Locate the cell with the specified text and output its [x, y] center coordinate. 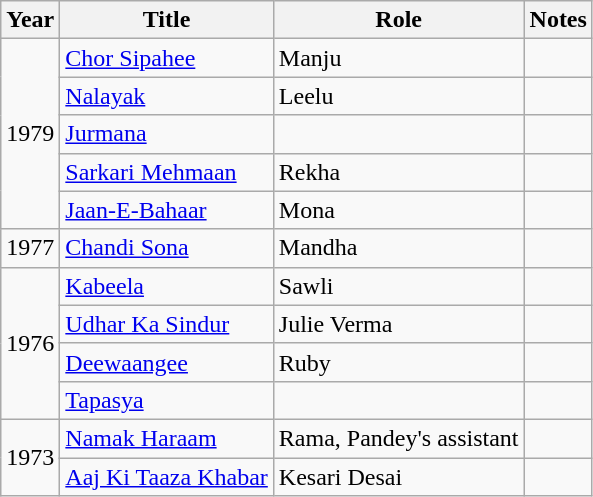
Year [30, 20]
1973 [30, 457]
Title [167, 20]
Sarkari Mehmaan [167, 172]
1979 [30, 134]
Kesari Desai [398, 477]
Leelu [398, 96]
Kabeela [167, 286]
Sawli [398, 286]
Rekha [398, 172]
Udhar Ka Sindur [167, 324]
Tapasya [167, 400]
Chandi Sona [167, 248]
Mona [398, 210]
Deewaangee [167, 362]
Jaan-E-Bahaar [167, 210]
1976 [30, 343]
1977 [30, 248]
Ruby [398, 362]
Manju [398, 58]
Nalayak [167, 96]
Notes [558, 20]
Julie Verma [398, 324]
Aaj Ki Taaza Khabar [167, 477]
Rama, Pandey's assistant [398, 438]
Mandha [398, 248]
Chor Sipahee [167, 58]
Namak Haraam [167, 438]
Role [398, 20]
Jurmana [167, 134]
